Extract the [x, y] coordinate from the center of the cell holding the provided text.  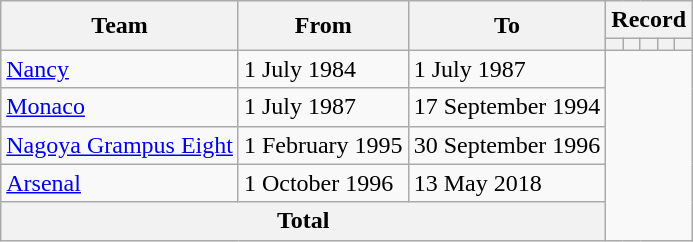
Team [120, 26]
Nancy [120, 69]
30 September 1996 [507, 145]
Nagoya Grampus Eight [120, 145]
1 February 1995 [323, 145]
Record [649, 20]
Arsenal [120, 183]
13 May 2018 [507, 183]
1 October 1996 [323, 183]
To [507, 26]
1 July 1984 [323, 69]
Monaco [120, 107]
From [323, 26]
17 September 1994 [507, 107]
Total [304, 221]
